Detect which cell encompasses the target text, then output its [X, Y] center coordinate. 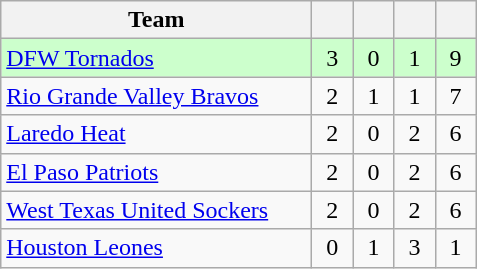
7 [456, 96]
Houston Leones [156, 248]
El Paso Patriots [156, 172]
Laredo Heat [156, 134]
9 [456, 58]
Team [156, 20]
Rio Grande Valley Bravos [156, 96]
West Texas United Sockers [156, 210]
DFW Tornados [156, 58]
